Scan for the cell matching the given text and deliver its [X, Y] coordinate at center. 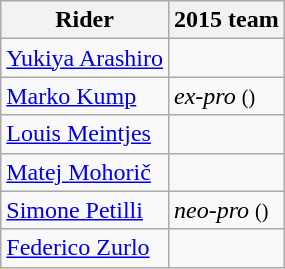
Simone Petilli [85, 210]
neo-pro () [226, 210]
ex-pro () [226, 96]
Yukiya Arashiro [85, 58]
Matej Mohorič [85, 172]
Marko Kump [85, 96]
Federico Zurlo [85, 248]
Louis Meintjes [85, 134]
Rider [85, 20]
2015 team [226, 20]
